Detect which cell encompasses the target text, then output its (x, y) center coordinate. 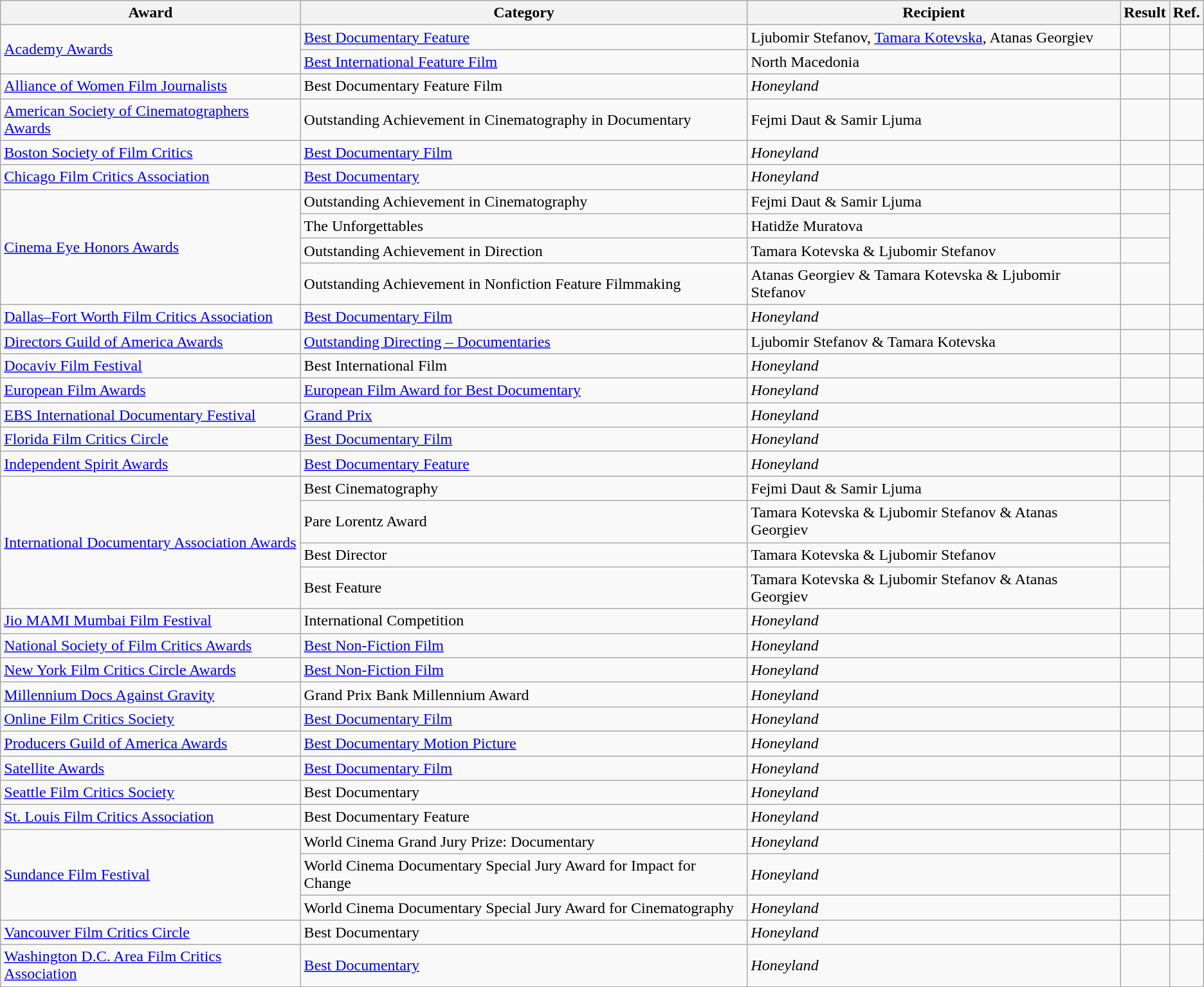
Millennium Docs Against Gravity (150, 694)
World Cinema Documentary Special Jury Award for Impact for Change (524, 875)
Ljubomir Stefanov, Tamara Kotevska, Atanas Georgiev (934, 37)
International Competition (524, 621)
Dallas–Fort Worth Film Critics Association (150, 317)
Academy Awards (150, 50)
Grand Prix Bank Millennium Award (524, 694)
Alliance of Women Film Journalists (150, 86)
Atanas Georgiev & Tamara Kotevska & Ljubomir Stefanov (934, 283)
Directors Guild of America Awards (150, 342)
St. Louis Film Critics Association (150, 817)
Online Film Critics Society (150, 719)
Category (524, 13)
Independent Spirit Awards (150, 464)
American Society of Cinematographers Awards (150, 120)
Best International Feature Film (524, 62)
Best International Film (524, 366)
Pare Lorentz Award (524, 521)
National Society of Film Critics Awards (150, 645)
Ref. (1186, 13)
EBS International Documentary Festival (150, 415)
International Documentary Association Awards (150, 542)
Outstanding Achievement in Direction (524, 250)
Best Documentary Feature Film (524, 86)
Outstanding Achievement in Nonfiction Feature Filmmaking (524, 283)
Best Cinematography (524, 488)
World Cinema Documentary Special Jury Award for Cinematography (524, 908)
Best Documentary Motion Picture (524, 743)
Cinema Eye Honors Awards (150, 247)
European Film Award for Best Documentary (524, 391)
Boston Society of Film Critics (150, 152)
Vancouver Film Critics Circle (150, 932)
Chicago Film Critics Association (150, 177)
Outstanding Directing – Documentaries (524, 342)
European Film Awards (150, 391)
Award (150, 13)
Washington D.C. Area Film Critics Association (150, 965)
Hatidže Muratova (934, 226)
Outstanding Achievement in Cinematography (524, 201)
Jio MAMI Mumbai Film Festival (150, 621)
North Macedonia (934, 62)
Grand Prix (524, 415)
Producers Guild of America Awards (150, 743)
The Unforgettables (524, 226)
Satellite Awards (150, 768)
Sundance Film Festival (150, 875)
Docaviv Film Festival (150, 366)
Result (1145, 13)
Ljubomir Stefanov & Tamara Kotevska (934, 342)
World Cinema Grand Jury Prize: Documentary (524, 842)
Seattle Film Critics Society (150, 793)
New York Film Critics Circle Awards (150, 670)
Best Director (524, 555)
Recipient (934, 13)
Florida Film Critics Circle (150, 439)
Outstanding Achievement in Cinematography in Documentary (524, 120)
Best Feature (524, 588)
